Scan for the cell matching the given text and deliver its (x, y) coordinate at center. 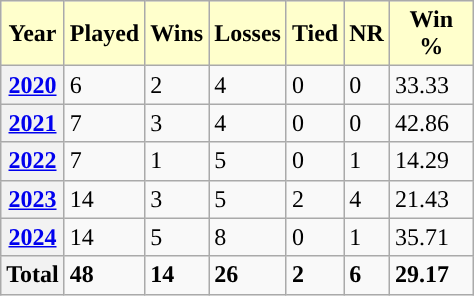
2022 (33, 161)
Year (33, 34)
35.71 (431, 237)
Tied (314, 34)
2023 (33, 199)
33.33 (431, 85)
Win % (431, 34)
2024 (33, 237)
NR (367, 34)
26 (248, 275)
Total (33, 275)
Played (104, 34)
29.17 (431, 275)
21.43 (431, 199)
48 (104, 275)
14.29 (431, 161)
Losses (248, 34)
8 (248, 237)
2020 (33, 85)
2021 (33, 123)
Wins (177, 34)
42.86 (431, 123)
